Search for the cell housing the specified text and yield its [x, y] center coordinate. 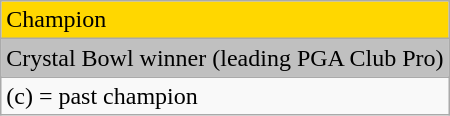
Champion [225, 20]
(c) = past champion [225, 96]
Crystal Bowl winner (leading PGA Club Pro) [225, 58]
